Pinpoint the cell where the given text exists, returning its [X, Y] midpoint coordinate. 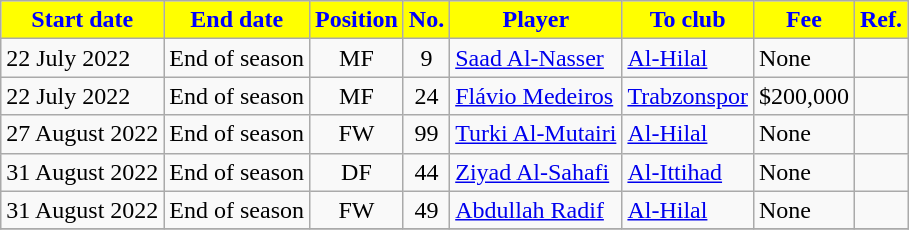
To club [688, 20]
49 [426, 210]
No. [426, 20]
Trabzonspor [688, 96]
27 August 2022 [82, 134]
End date [237, 20]
44 [426, 172]
Player [536, 20]
9 [426, 58]
DF [357, 172]
Abdullah Radif [536, 210]
24 [426, 96]
Saad Al-Nasser [536, 58]
Start date [82, 20]
Flávio Medeiros [536, 96]
Al-Ittihad [688, 172]
99 [426, 134]
Turki Al-Mutairi [536, 134]
Position [357, 20]
$200,000 [804, 96]
Ref. [880, 20]
Ziyad Al-Sahafi [536, 172]
Fee [804, 20]
